Find where the given text appears and provide that cell's center as [X, Y] coordinate. 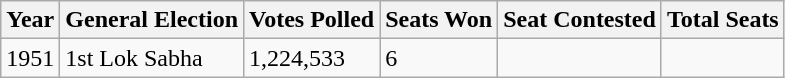
Seats Won [439, 20]
1st Lok Sabha [152, 58]
Total Seats [722, 20]
Seat Contested [580, 20]
6 [439, 58]
1,224,533 [312, 58]
1951 [30, 58]
Year [30, 20]
General Election [152, 20]
Votes Polled [312, 20]
